Find where the given text appears and provide that cell's center as (X, Y) coordinate. 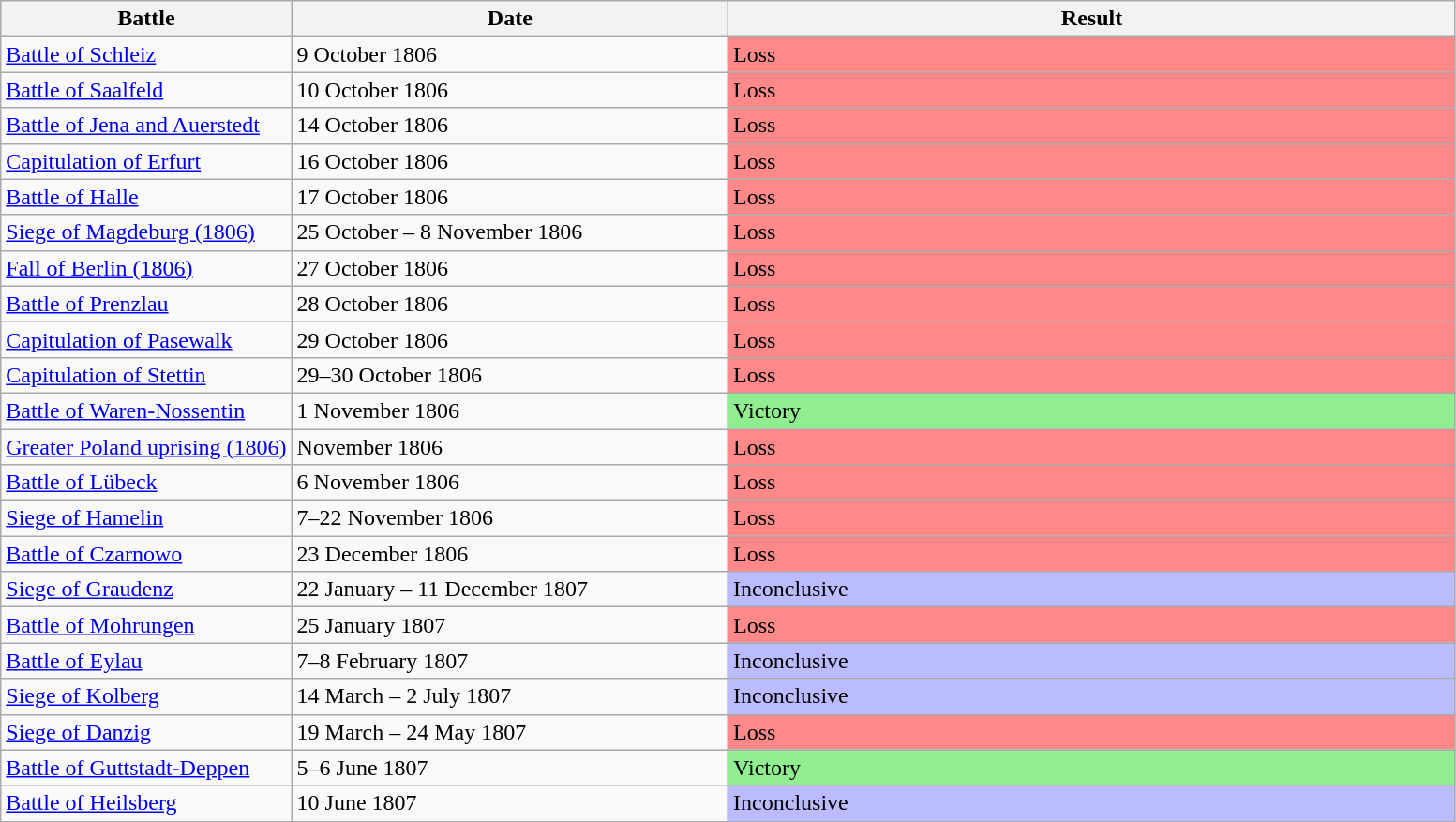
Battle of Heilsberg (146, 803)
Capitulation of Stettin (146, 375)
25 October – 8 November 1806 (510, 232)
Siege of Kolberg (146, 696)
Battle of Jena and Auerstedt (146, 126)
16 October 1806 (510, 161)
Battle of Guttstadt-Deppen (146, 768)
Siege of Graudenz (146, 590)
10 June 1807 (510, 803)
Capitulation of Pasewalk (146, 339)
Battle of Waren-Nossentin (146, 411)
November 1806 (510, 447)
23 December 1806 (510, 554)
1 November 1806 (510, 411)
Battle of Saalfeld (146, 90)
27 October 1806 (510, 268)
29–30 October 1806 (510, 375)
Date (510, 19)
17 October 1806 (510, 197)
22 January – 11 December 1807 (510, 590)
5–6 June 1807 (510, 768)
Battle of Czarnowo (146, 554)
Battle of Prenzlau (146, 304)
10 October 1806 (510, 90)
Battle of Mohrungen (146, 625)
28 October 1806 (510, 304)
Battle (146, 19)
Siege of Magdeburg (1806) (146, 232)
Result (1092, 19)
6 November 1806 (510, 483)
Battle of Lübeck (146, 483)
Siege of Hamelin (146, 518)
Battle of Schleiz (146, 54)
19 March – 24 May 1807 (510, 732)
7–8 February 1807 (510, 661)
Battle of Eylau (146, 661)
29 October 1806 (510, 339)
Fall of Berlin (1806) (146, 268)
Capitulation of Erfurt (146, 161)
14 October 1806 (510, 126)
Greater Poland uprising (1806) (146, 447)
9 October 1806 (510, 54)
Battle of Halle (146, 197)
25 January 1807 (510, 625)
Siege of Danzig (146, 732)
7–22 November 1806 (510, 518)
14 March – 2 July 1807 (510, 696)
